Return the (x, y) coordinate for the center point of the cell that contains the specified text.  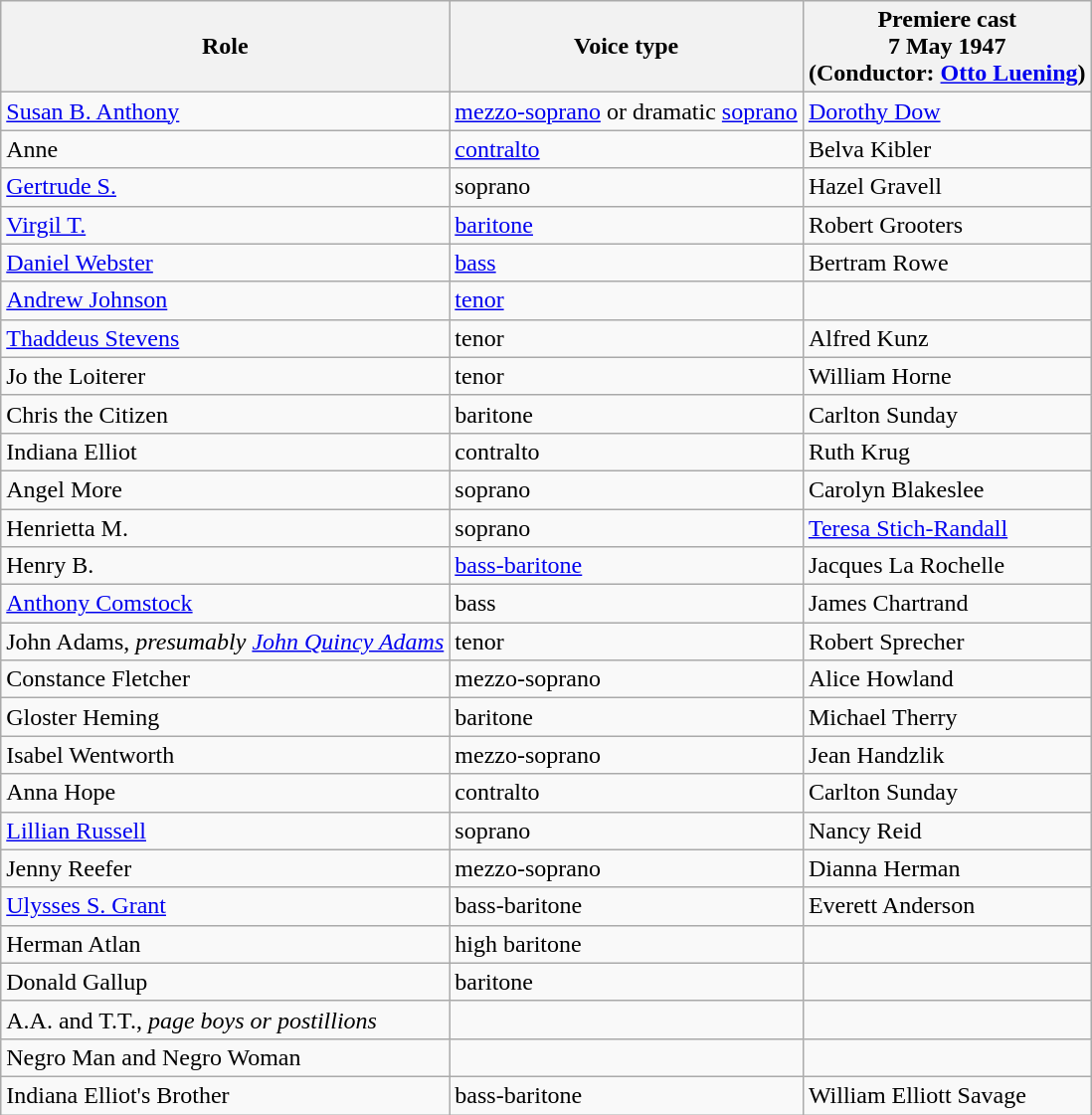
Dorothy Dow (947, 111)
Constance Fletcher (225, 679)
William Elliott Savage (947, 1095)
James Chartrand (947, 604)
Indiana Elliot (225, 452)
Indiana Elliot's Brother (225, 1095)
Negro Man and Negro Woman (225, 1057)
Voice type (627, 47)
high baritone (627, 944)
Alfred Kunz (947, 338)
Chris the Citizen (225, 414)
Ruth Krug (947, 452)
Gloster Heming (225, 717)
Susan B. Anthony (225, 111)
Angel More (225, 489)
John Adams, presumably John Quincy Adams (225, 642)
Henrietta M. (225, 528)
Bertram Rowe (947, 263)
A.A. and T.T., page boys or postillions (225, 1020)
Anne (225, 149)
Jean Handzlik (947, 755)
Gertrude S. (225, 187)
Anthony Comstock (225, 604)
Alice Howland (947, 679)
Isabel Wentworth (225, 755)
Lillian Russell (225, 831)
Dianna Herman (947, 868)
Ulysses S. Grant (225, 906)
Belva Kibler (947, 149)
Thaddeus Stevens (225, 338)
Robert Grooters (947, 225)
William Horne (947, 376)
Jenny Reefer (225, 868)
Everett Anderson (947, 906)
Andrew Johnson (225, 300)
Carolyn Blakeslee (947, 489)
Jacques La Rochelle (947, 566)
Herman Atlan (225, 944)
Teresa Stich-Randall (947, 528)
Daniel Webster (225, 263)
Robert Sprecher (947, 642)
mezzo-soprano or dramatic soprano (627, 111)
Virgil T. (225, 225)
Premiere cast7 May 1947(Conductor: Otto Luening) (947, 47)
Hazel Gravell (947, 187)
Nancy Reid (947, 831)
Role (225, 47)
Donald Gallup (225, 982)
Anna Hope (225, 793)
Michael Therry (947, 717)
Henry B. (225, 566)
Jo the Loiterer (225, 376)
